Find where the given text appears and provide that cell's center as (x, y) coordinate. 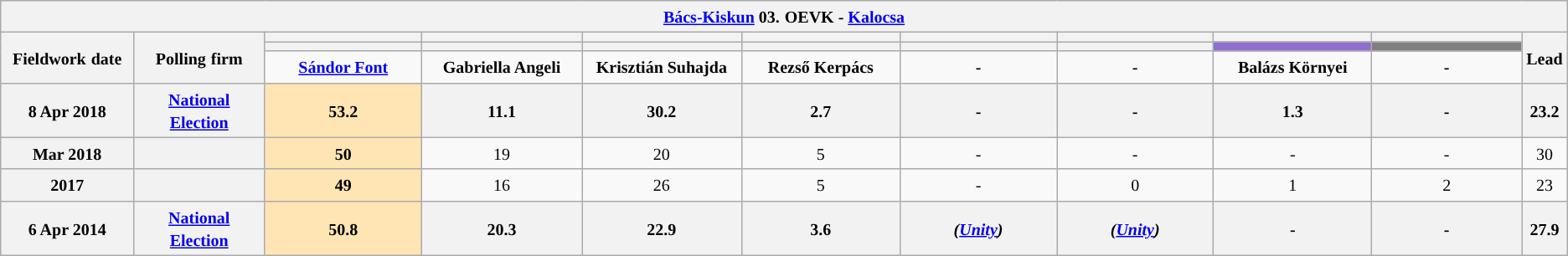
6 Apr 2014 (67, 228)
16 (503, 185)
23 (1545, 185)
27.9 (1545, 228)
22.9 (662, 228)
23.2 (1545, 110)
30 (1545, 153)
11.1 (503, 110)
26 (662, 185)
1.3 (1293, 110)
20 (662, 153)
8 Apr 2018 (67, 110)
50.8 (343, 228)
1 (1293, 185)
53.2 (343, 110)
2.7 (821, 110)
Lead (1545, 58)
2 (1447, 185)
20.3 (503, 228)
49 (343, 185)
0 (1136, 185)
Bács-Kiskun 03. OEVK - Kalocsa (784, 17)
Rezső Kerpács (821, 67)
3.6 (821, 228)
Balázs Környei (1293, 67)
Mar 2018 (67, 153)
19 (503, 153)
Krisztián Suhajda (662, 67)
2017 (67, 185)
30.2 (662, 110)
Fieldwork date (67, 58)
50 (343, 153)
Polling firm (199, 58)
Sándor Font (343, 67)
Gabriella Angeli (503, 67)
